Output the [x, y] coordinate of the center of the cell containing the given text.  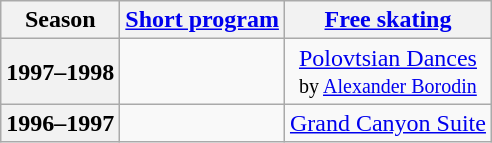
Grand Canyon Suite [388, 123]
Short program [202, 20]
1996–1997 [60, 123]
1997–1998 [60, 72]
Polovtsian Dances by Alexander Borodin [388, 72]
Season [60, 20]
Free skating [388, 20]
